Pinpoint the cell where the given text exists, returning its [x, y] midpoint coordinate. 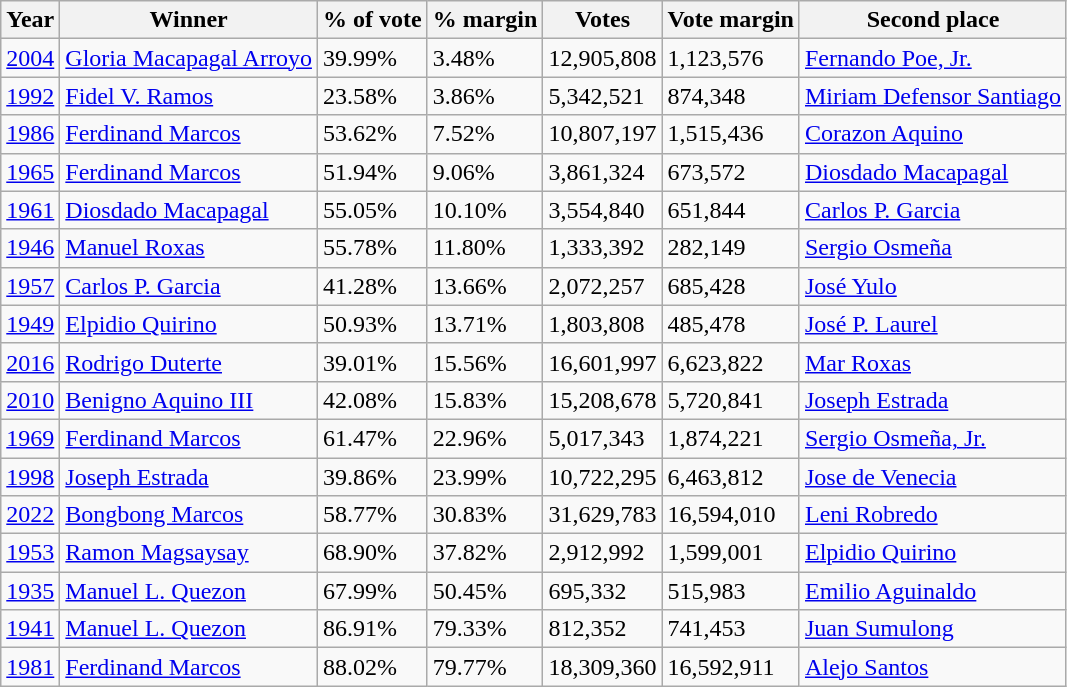
18,309,360 [602, 667]
3,861,324 [602, 172]
1,599,001 [731, 553]
1965 [30, 172]
16,592,911 [731, 667]
% margin [485, 20]
Benigno Aquino III [189, 400]
15.83% [485, 400]
1998 [30, 477]
Alejo Santos [932, 667]
515,983 [731, 591]
50.93% [372, 324]
16,594,010 [731, 515]
José P. Laurel [932, 324]
Gloria Macapagal Arroyo [189, 58]
Emilio Aguinaldo [932, 591]
39.99% [372, 58]
812,352 [602, 629]
3.48% [485, 58]
Mar Roxas [932, 362]
Corazon Aquino [932, 134]
Juan Sumulong [932, 629]
55.78% [372, 248]
10,722,295 [602, 477]
1961 [30, 210]
Bongbong Marcos [189, 515]
68.90% [372, 553]
5,342,521 [602, 96]
30.83% [485, 515]
39.86% [372, 477]
282,149 [731, 248]
Votes [602, 20]
53.62% [372, 134]
79.77% [485, 667]
9.06% [485, 172]
86.91% [372, 629]
Leni Robredo [932, 515]
1935 [30, 591]
15,208,678 [602, 400]
6,463,812 [731, 477]
Miriam Defensor Santiago [932, 96]
Manuel Roxas [189, 248]
José Yulo [932, 286]
1949 [30, 324]
485,478 [731, 324]
2,912,992 [602, 553]
15.56% [485, 362]
1,123,576 [731, 58]
12,905,808 [602, 58]
61.47% [372, 438]
55.05% [372, 210]
1986 [30, 134]
10,807,197 [602, 134]
685,428 [731, 286]
Second place [932, 20]
37.82% [485, 553]
50.45% [485, 591]
741,453 [731, 629]
39.01% [372, 362]
1946 [30, 248]
1,333,392 [602, 248]
1957 [30, 286]
88.02% [372, 667]
Winner [189, 20]
1,874,221 [731, 438]
Rodrigo Duterte [189, 362]
6,623,822 [731, 362]
10.10% [485, 210]
3,554,840 [602, 210]
79.33% [485, 629]
Ramon Magsaysay [189, 553]
22.96% [485, 438]
67.99% [372, 591]
1953 [30, 553]
31,629,783 [602, 515]
7.52% [485, 134]
651,844 [731, 210]
3.86% [485, 96]
Jose de Venecia [932, 477]
2010 [30, 400]
695,332 [602, 591]
Fernando Poe, Jr. [932, 58]
874,348 [731, 96]
13.71% [485, 324]
2022 [30, 515]
5,720,841 [731, 400]
Year [30, 20]
1992 [30, 96]
673,572 [731, 172]
2,072,257 [602, 286]
1969 [30, 438]
16,601,997 [602, 362]
13.66% [485, 286]
1981 [30, 667]
Vote margin [731, 20]
Sergio Osmeña [932, 248]
% of vote [372, 20]
23.99% [485, 477]
5,017,343 [602, 438]
Fidel V. Ramos [189, 96]
1,803,808 [602, 324]
51.94% [372, 172]
42.08% [372, 400]
1,515,436 [731, 134]
2016 [30, 362]
2004 [30, 58]
Sergio Osmeña, Jr. [932, 438]
41.28% [372, 286]
1941 [30, 629]
58.77% [372, 515]
23.58% [372, 96]
11.80% [485, 248]
